Capture the cell that displays the provided text and extract its (x, y) central coordinate. 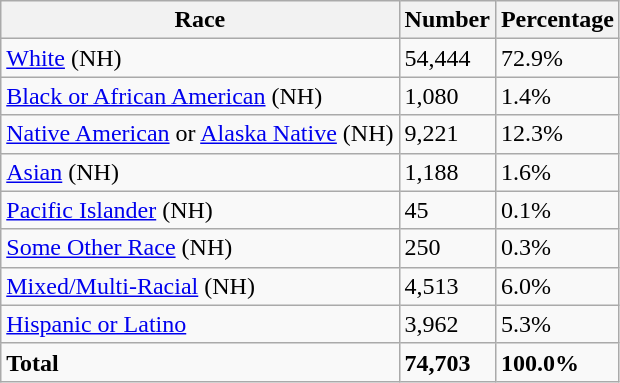
Native American or Alaska Native (NH) (200, 134)
54,444 (447, 58)
3,962 (447, 324)
Asian (NH) (200, 172)
Pacific Islander (NH) (200, 210)
Black or African American (NH) (200, 96)
1.4% (557, 96)
74,703 (447, 362)
0.1% (557, 210)
9,221 (447, 134)
100.0% (557, 362)
Mixed/Multi-Racial (NH) (200, 286)
72.9% (557, 58)
1.6% (557, 172)
Number (447, 20)
Total (200, 362)
0.3% (557, 248)
5.3% (557, 324)
4,513 (447, 286)
1,080 (447, 96)
1,188 (447, 172)
White (NH) (200, 58)
Race (200, 20)
Hispanic or Latino (200, 324)
250 (447, 248)
Percentage (557, 20)
6.0% (557, 286)
12.3% (557, 134)
45 (447, 210)
Some Other Race (NH) (200, 248)
